Scan for the cell matching the given text and deliver its (x, y) coordinate at center. 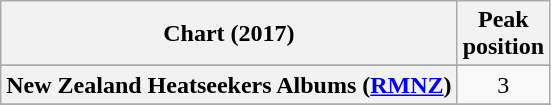
Chart (2017) (229, 34)
Peak position (503, 34)
New Zealand Heatseekers Albums (RMNZ) (229, 85)
3 (503, 85)
